Detect which cell encompasses the target text, then output its [x, y] center coordinate. 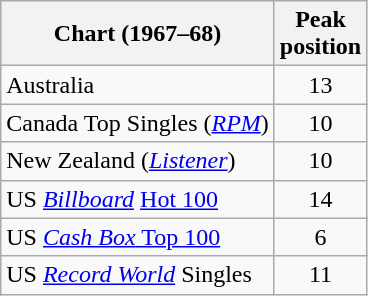
Chart (1967–68) [138, 34]
11 [320, 275]
13 [320, 85]
Australia [138, 85]
New Zealand (Listener) [138, 161]
US Record World Singles [138, 275]
Canada Top Singles (RPM) [138, 123]
US Billboard Hot 100 [138, 199]
6 [320, 237]
14 [320, 199]
US Cash Box Top 100 [138, 237]
Peakposition [320, 34]
